Identify which cell holds the provided text, then report its (x, y) central coordinate. 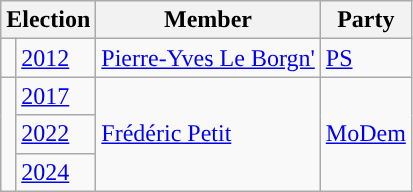
2012 (56, 58)
PS (366, 58)
2017 (56, 96)
Frédéric Petit (208, 134)
MoDem (366, 134)
Member (208, 20)
2024 (56, 172)
Party (366, 20)
2022 (56, 134)
Election (48, 20)
Pierre-Yves Le Borgn' (208, 58)
